Capture the cell that displays the provided text and extract its [x, y] central coordinate. 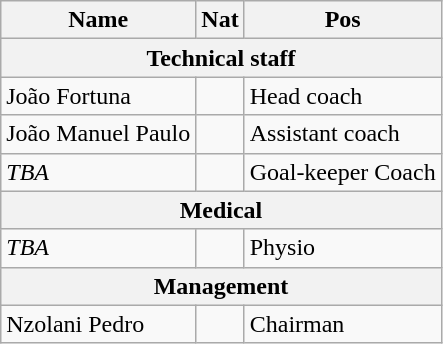
Head coach [342, 96]
Nzolani Pedro [98, 324]
Pos [342, 20]
Medical [221, 210]
Nat [220, 20]
Technical staff [221, 58]
Management [221, 286]
Physio [342, 248]
Assistant coach [342, 134]
João Manuel Paulo [98, 134]
Chairman [342, 324]
João Fortuna [98, 96]
Name [98, 20]
Goal-keeper Coach [342, 172]
